Return [x, y] of the center of cell containing provided text 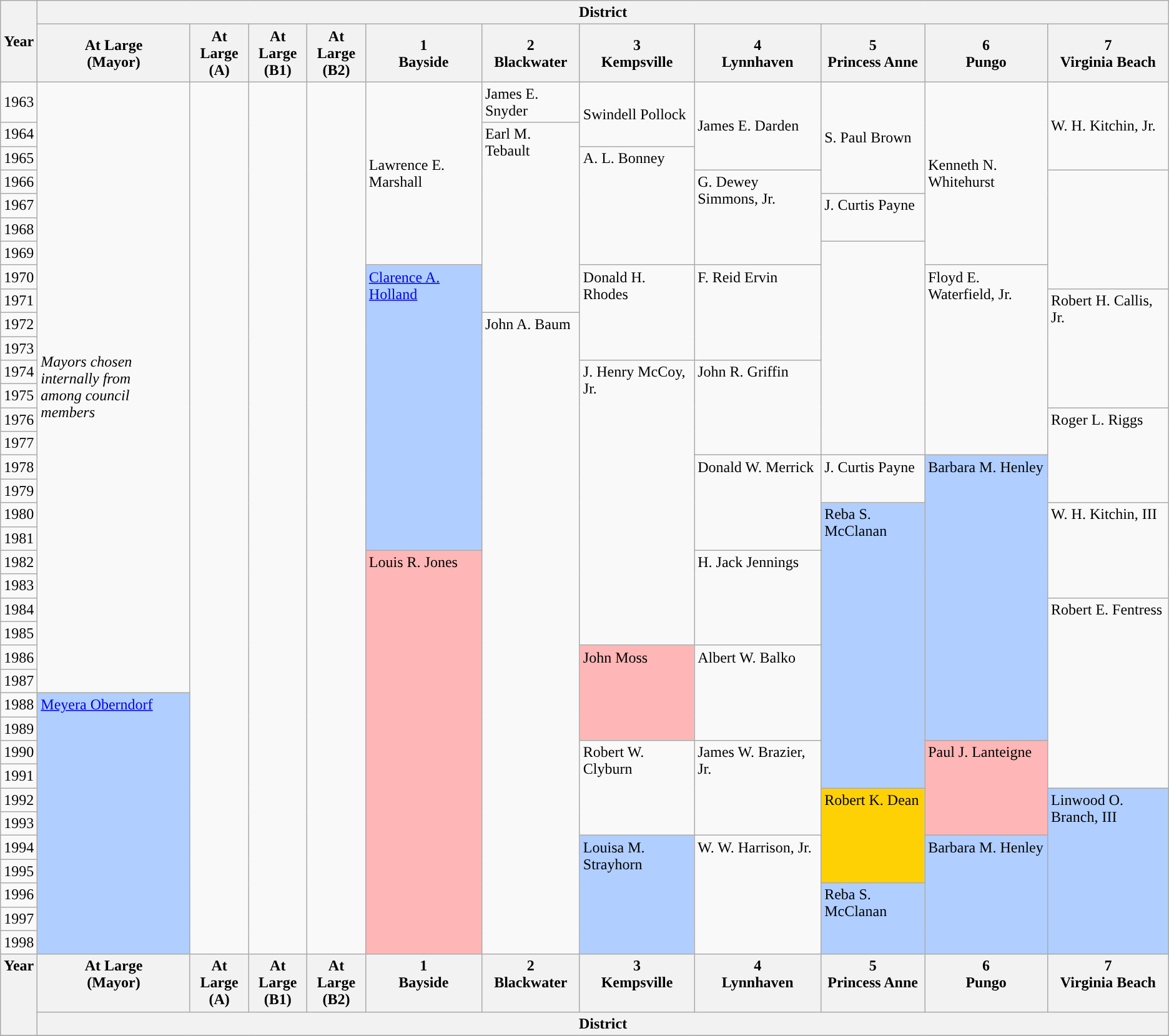
W. H. Kitchin, Jr. [1108, 126]
Robert E. Fentress [1108, 693]
Donald W. Merrick [758, 503]
1987 [19, 681]
1970 [19, 277]
1997 [19, 919]
John R. Griffin [758, 408]
Linwood O. Branch, III [1108, 871]
Clarence A. Holland [423, 407]
1977 [19, 443]
1972 [19, 324]
1991 [19, 776]
1975 [19, 396]
Meyera Oberndorf [114, 823]
1989 [19, 729]
1968 [19, 229]
1964 [19, 134]
1981 [19, 538]
1976 [19, 420]
1967 [19, 205]
John Moss [637, 693]
1995 [19, 871]
Robert W. Clyburn [637, 788]
1963 [19, 102]
1990 [19, 752]
1974 [19, 372]
James W. Brazier, Jr. [758, 788]
1966 [19, 182]
1980 [19, 515]
Swindell Pollock [637, 114]
1994 [19, 847]
J. Henry McCoy, Jr. [637, 503]
G. Dewey Simmons, Jr. [758, 217]
1996 [19, 895]
1983 [19, 586]
Albert W. Balko [758, 693]
James E. Darden [758, 126]
1993 [19, 824]
W. W. Harrison, Jr. [758, 895]
1978 [19, 467]
Paul J. Lanteigne [987, 788]
1992 [19, 800]
1998 [19, 942]
James E. Snyder [531, 102]
Robert H. Callis, Jr. [1108, 348]
1985 [19, 633]
1984 [19, 609]
John A. Baum [531, 633]
Robert K. Dean [873, 836]
Louisa M. Strayhorn [637, 895]
Mayors chosen internally fromamong council members [114, 387]
Floyd E. Waterfield, Jr. [987, 360]
1971 [19, 300]
1969 [19, 253]
F. Reid Ervin [758, 312]
Earl M. Tebault [531, 217]
H. Jack Jennings [758, 598]
S. Paul Brown [873, 137]
Roger L. Riggs [1108, 455]
1988 [19, 704]
W. H. Kitchin, III [1108, 550]
Lawrence E. Marshall [423, 174]
1973 [19, 348]
A. L. Bonney [637, 205]
Kenneth N. Whitehurst [987, 174]
1986 [19, 657]
Louis R. Jones [423, 752]
Donald H. Rhodes [637, 312]
1982 [19, 562]
1965 [19, 158]
1979 [19, 491]
